Find where the given text appears and provide that cell's center as [X, Y] coordinate. 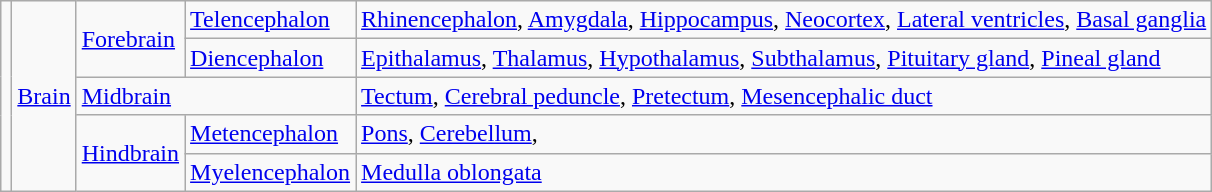
Midbrain [216, 96]
Diencephalon [270, 58]
Metencephalon [270, 134]
Telencephalon [270, 20]
Myelencephalon [270, 172]
Hindbrain [130, 153]
Brain [44, 96]
Tectum, Cerebral peduncle, Pretectum, Mesencephalic duct [784, 96]
Epithalamus, Thalamus, Hypothalamus, Subthalamus, Pituitary gland, Pineal gland [784, 58]
Medulla oblongata [784, 172]
Rhinencephalon, Amygdala, Hippocampus, Neocortex, Lateral ventricles, Basal ganglia [784, 20]
Forebrain [130, 39]
Pons, Cerebellum, [784, 134]
